Pinpoint the cell where the given text exists, returning its [X, Y] midpoint coordinate. 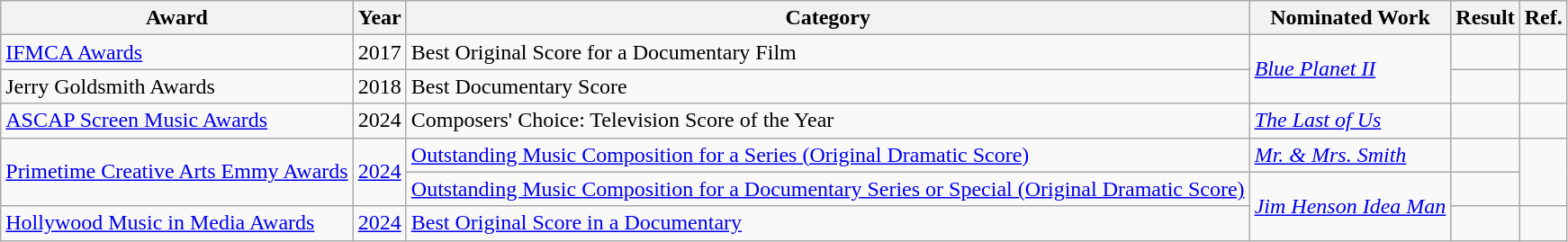
Year [380, 18]
Jim Henson Idea Man [1350, 206]
Jerry Goldsmith Awards [176, 86]
2018 [380, 86]
ASCAP Screen Music Awards [176, 121]
Composers' Choice: Television Score of the Year [828, 121]
Hollywood Music in Media Awards [176, 223]
Result [1485, 18]
Primetime Creative Arts Emmy Awards [176, 172]
Blue Planet II [1350, 69]
Nominated Work [1350, 18]
2017 [380, 52]
IFMCA Awards [176, 52]
Category [828, 18]
The Last of Us [1350, 121]
Award [176, 18]
Ref. [1543, 18]
Mr. & Mrs. Smith [1350, 155]
Outstanding Music Composition for a Series (Original Dramatic Score) [828, 155]
Best Documentary Score [828, 86]
Best Original Score for a Documentary Film [828, 52]
Best Original Score in a Documentary [828, 223]
Outstanding Music Composition for a Documentary Series or Special (Original Dramatic Score) [828, 189]
